Return [X, Y] of the center of cell containing provided text 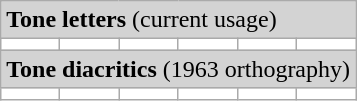
Tone letters (current usage) [178, 20]
Tone diacritics (1963 orthography) [178, 69]
